For the text-containing cell, return its midpoint in (x, y) coordinate format. 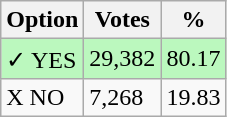
% (194, 20)
Option (42, 20)
80.17 (194, 59)
19.83 (194, 97)
7,268 (122, 97)
Votes (122, 20)
X NO (42, 97)
✓ YES (42, 59)
29,382 (122, 59)
